Find where the given text appears and provide that cell's center as [X, Y] coordinate. 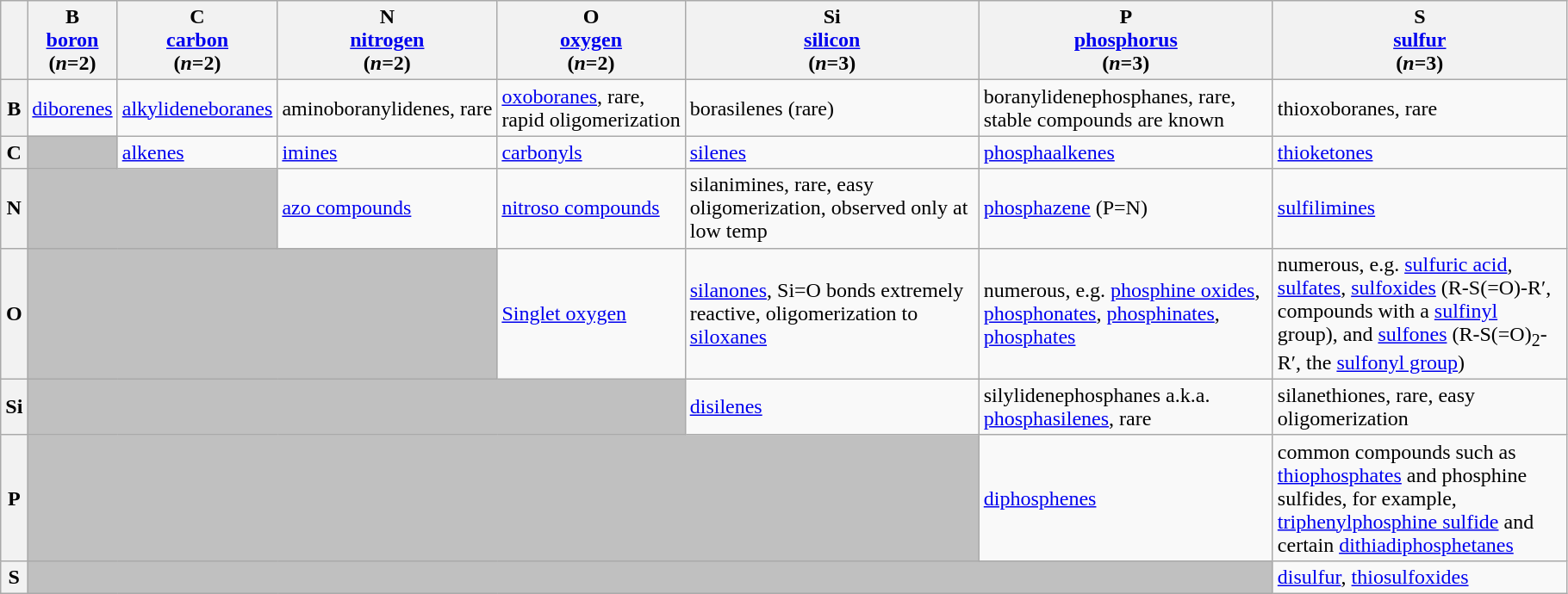
phosphaalkenes [1125, 152]
C [14, 152]
boranylidenephosphanes, rare, stable compounds are known [1125, 108]
silenes [832, 152]
common compounds such as thiophosphates and phosphine sulfides, for example, triphenylphosphine sulfide and certain dithiadiphosphetanes [1420, 498]
N [14, 208]
Pphosphorus(n=3) [1125, 40]
alkenes [197, 152]
Ccarbon(n=2) [197, 40]
Singlet oxygen [591, 313]
Ssulfur(n=3) [1420, 40]
diborenes [72, 108]
O [14, 313]
imines [388, 152]
Sisilicon(n=3) [832, 40]
diphosphenes [1125, 498]
silanimines, rare, easy oligomerization, observed only at low temp [832, 208]
silylidenephosphanes a.k.a. phosphasilenes, rare [1125, 406]
silanones, Si=O bonds extremely reactive, oligomerization to siloxanes [832, 313]
sulfilimines [1420, 208]
numerous, e.g. sulfuric acid, sulfates, sulfoxides (R-S(=O)-R′, compounds with a sulfinyl group), and sulfones (R-S(=O)2-R′, the sulfonyl group) [1420, 313]
silanethiones, rare, easy oligomerization [1420, 406]
alkylideneboranes [197, 108]
S [14, 577]
nitroso compounds [591, 208]
borasilenes (rare) [832, 108]
Nnitrogen(n=2) [388, 40]
B [14, 108]
phosphazene (P=N) [1125, 208]
carbonyls [591, 152]
azo compounds [388, 208]
disilenes [832, 406]
thioketones [1420, 152]
thioxoboranes, rare [1420, 108]
P [14, 498]
aminoboranylidenes, rare [388, 108]
Bboron(n=2) [72, 40]
Si [14, 406]
oxoboranes, rare, rapid oligomerization [591, 108]
numerous, e.g. phosphine oxides, phosphonates, phosphinates,phosphates [1125, 313]
Ooxygen(n=2) [591, 40]
disulfur, thiosulfoxides [1420, 577]
